Return [X, Y] of the center of cell containing provided text 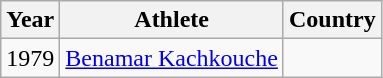
Year [30, 20]
Benamar Kachkouche [172, 58]
Athlete [172, 20]
Country [332, 20]
1979 [30, 58]
